Provide the [x, y] coordinate of the cell's center where the given text is located.  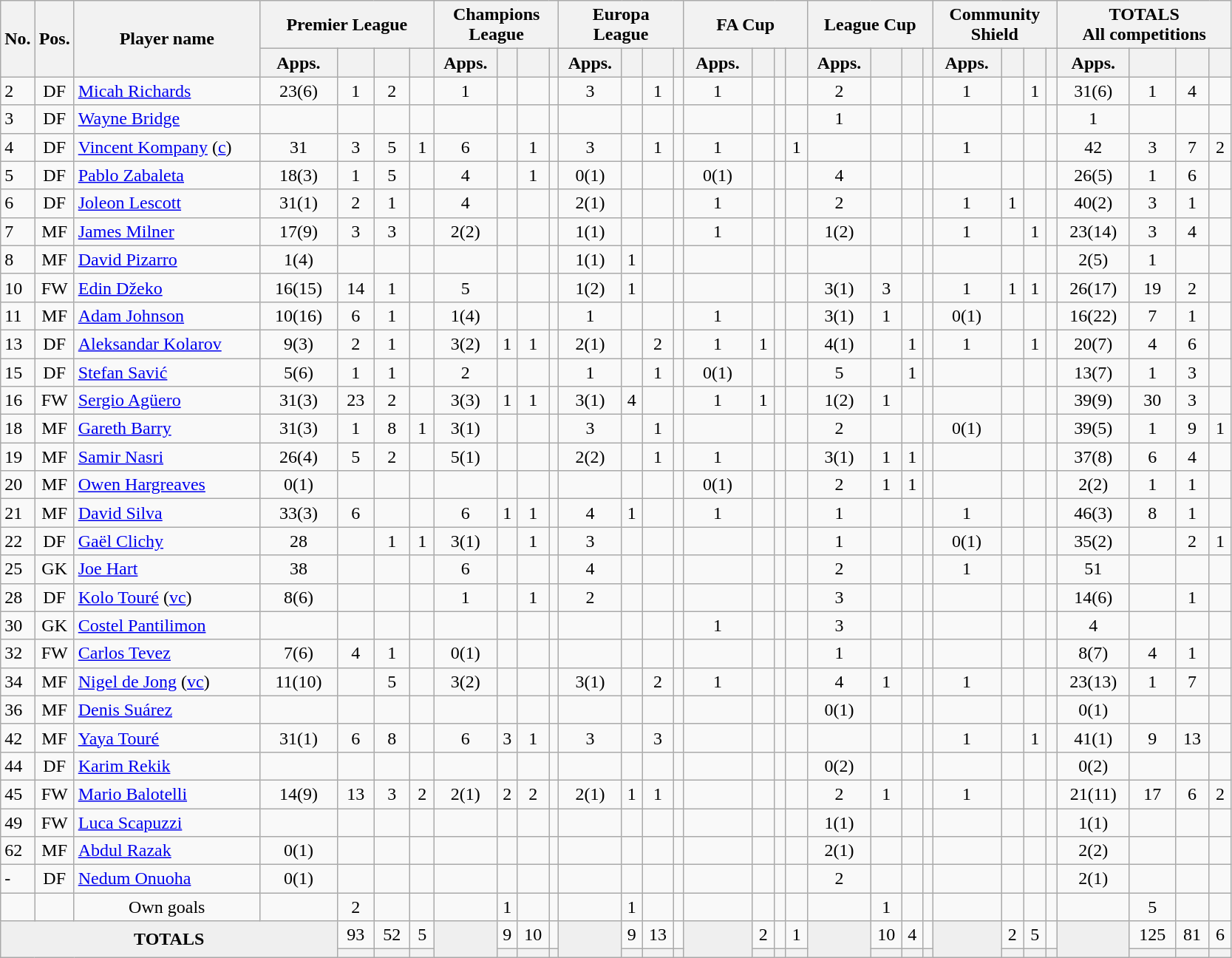
46(3) [1093, 513]
37(8) [1093, 457]
8(6) [299, 597]
Europa League [621, 25]
Yaya Touré [167, 738]
FA Cup [745, 25]
Sergio Agüero [167, 401]
23 [356, 401]
31 [299, 147]
Micah Richards [167, 91]
9(3) [299, 344]
5(6) [299, 372]
Pablo Zabaleta [167, 175]
45 [18, 794]
17(9) [299, 231]
36 [18, 710]
81 [1192, 935]
Abdul Razak [167, 851]
Carlos Tevez [167, 653]
8(7) [1093, 653]
Wayne Bridge [167, 119]
23(6) [299, 91]
Pos. [55, 38]
14(6) [1093, 597]
18 [18, 429]
20 [18, 485]
Samir Nasri [167, 457]
22 [18, 541]
Stefan Savić [167, 372]
20(7) [1093, 344]
93 [356, 935]
Gaël Clichy [167, 541]
25 [18, 569]
32 [18, 653]
15 [18, 372]
18(3) [299, 175]
10(16) [299, 316]
Own goals [167, 907]
17 [1152, 794]
21(11) [1093, 794]
125 [1152, 935]
Joleon Lescott [167, 203]
Champions League [497, 25]
44 [18, 766]
14 [356, 288]
TOTALS [169, 939]
Owen Hargreaves [167, 485]
34 [18, 682]
- [18, 879]
51 [1093, 569]
14(9) [299, 794]
James Milner [167, 231]
Denis Suárez [167, 710]
41(1) [1093, 738]
Luca Scapuzzi [167, 823]
49 [18, 823]
Nedum Onuoha [167, 879]
Player name [167, 38]
40(2) [1093, 203]
16(22) [1093, 316]
Karim Rekik [167, 766]
Vincent Kompany (c) [167, 147]
35(2) [1093, 541]
TOTALS All competitions [1144, 25]
Aleksandar Kolarov [167, 344]
League Cup [871, 25]
Joe Hart [167, 569]
Gareth Barry [167, 429]
16(15) [299, 288]
Premier League [347, 25]
16 [18, 401]
David Pizarro [167, 259]
5(1) [466, 457]
11 [18, 316]
23(13) [1093, 682]
33(3) [299, 513]
26(17) [1093, 288]
62 [18, 851]
31(6) [1093, 91]
23(14) [1093, 231]
3(3) [466, 401]
Mario Balotelli [167, 794]
Nigel de Jong (vc) [167, 682]
CommunityShield [995, 25]
Edin Džeko [167, 288]
52 [392, 935]
Costel Pantilimon [167, 625]
13(7) [1093, 372]
No. [18, 38]
Kolo Touré (vc) [167, 597]
Adam Johnson [167, 316]
21 [18, 513]
4(1) [840, 344]
26(4) [299, 457]
39(5) [1093, 429]
11(10) [299, 682]
2(5) [1093, 259]
38 [299, 569]
39(9) [1093, 401]
David Silva [167, 513]
26(5) [1093, 175]
7(6) [299, 653]
